Detect which cell encompasses the target text, then output its (X, Y) center coordinate. 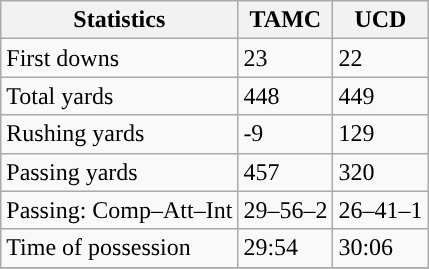
30:06 (380, 248)
449 (380, 96)
Passing yards (120, 172)
457 (286, 172)
Total yards (120, 96)
Rushing yards (120, 134)
Passing: Comp–Att–Int (120, 210)
320 (380, 172)
26–41–1 (380, 210)
TAMC (286, 20)
29:54 (286, 248)
29–56–2 (286, 210)
22 (380, 58)
23 (286, 58)
-9 (286, 134)
Statistics (120, 20)
First downs (120, 58)
UCD (380, 20)
448 (286, 96)
129 (380, 134)
Time of possession (120, 248)
